Detect which cell encompasses the target text, then output its (x, y) center coordinate. 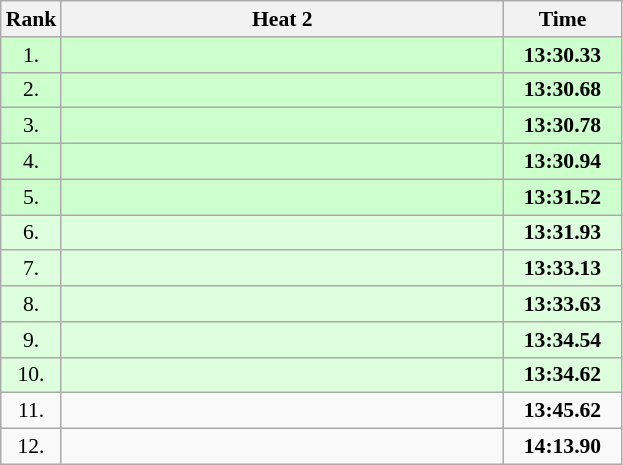
13:33.63 (562, 304)
13:34.54 (562, 340)
13:30.68 (562, 90)
13:30.78 (562, 126)
9. (32, 340)
13:31.52 (562, 197)
1. (32, 55)
Rank (32, 19)
10. (32, 375)
13:34.62 (562, 375)
6. (32, 233)
8. (32, 304)
14:13.90 (562, 447)
5. (32, 197)
4. (32, 162)
12. (32, 447)
Time (562, 19)
Heat 2 (282, 19)
13:30.33 (562, 55)
13:30.94 (562, 162)
2. (32, 90)
13:45.62 (562, 411)
7. (32, 269)
3. (32, 126)
11. (32, 411)
13:33.13 (562, 269)
13:31.93 (562, 233)
